Return the [X, Y] coordinate for the center point of the cell that contains the specified text.  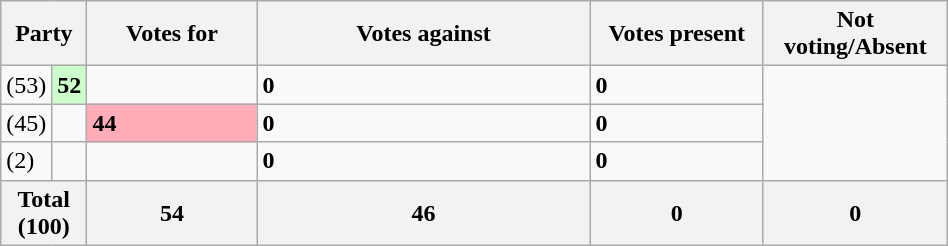
Total (100) [44, 212]
Votes against [424, 34]
Party [44, 34]
52 [70, 85]
Votes present [676, 34]
Votes for [172, 34]
(45) [26, 123]
54 [172, 212]
46 [424, 212]
Not voting/Absent [855, 34]
(2) [26, 161]
(53) [26, 85]
44 [172, 123]
